Search for the cell housing the specified text and yield its (x, y) center coordinate. 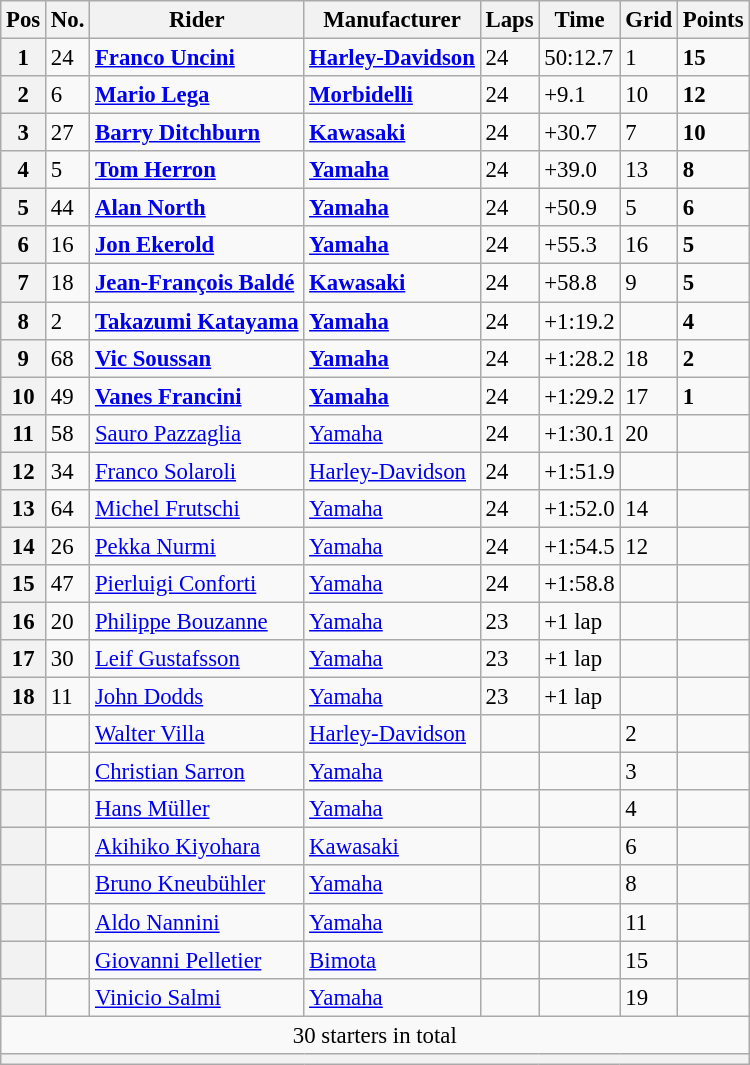
58 (68, 433)
Walter Villa (197, 734)
30 (68, 659)
Vinicio Salmi (197, 997)
+1:28.2 (580, 358)
Points (712, 20)
Rider (197, 20)
+55.3 (580, 245)
Vanes Francini (197, 396)
+1:51.9 (580, 471)
64 (68, 509)
+1:52.0 (580, 509)
50:12.7 (580, 58)
Bruno Kneubühler (197, 885)
44 (68, 208)
Pos (24, 20)
27 (68, 133)
68 (68, 358)
Takazumi Katayama (197, 321)
Time (580, 20)
Alan North (197, 208)
47 (68, 584)
19 (648, 997)
Jean-François Baldé (197, 283)
Vic Soussan (197, 358)
Pekka Nurmi (197, 546)
+1:30.1 (580, 433)
+1:19.2 (580, 321)
Leif Gustafsson (197, 659)
Sauro Pazzaglia (197, 433)
+39.0 (580, 170)
Philippe Bouzanne (197, 621)
Jon Ekerold (197, 245)
Morbidelli (392, 95)
Manufacturer (392, 20)
+30.7 (580, 133)
+58.8 (580, 283)
Michel Frutschi (197, 509)
John Dodds (197, 697)
+9.1 (580, 95)
Pierluigi Conforti (197, 584)
+1:58.8 (580, 584)
Barry Ditchburn (197, 133)
+1:54.5 (580, 546)
Bimota (392, 960)
Tom Herron (197, 170)
30 starters in total (375, 1035)
49 (68, 396)
Christian Sarron (197, 772)
Giovanni Pelletier (197, 960)
Mario Lega (197, 95)
Aldo Nannini (197, 922)
+1:29.2 (580, 396)
Franco Uncini (197, 58)
26 (68, 546)
Grid (648, 20)
Hans Müller (197, 809)
+50.9 (580, 208)
Akihiko Kiyohara (197, 847)
Franco Solaroli (197, 471)
Laps (510, 20)
34 (68, 471)
No. (68, 20)
